Output the (x, y) coordinate of the center of the cell containing the given text.  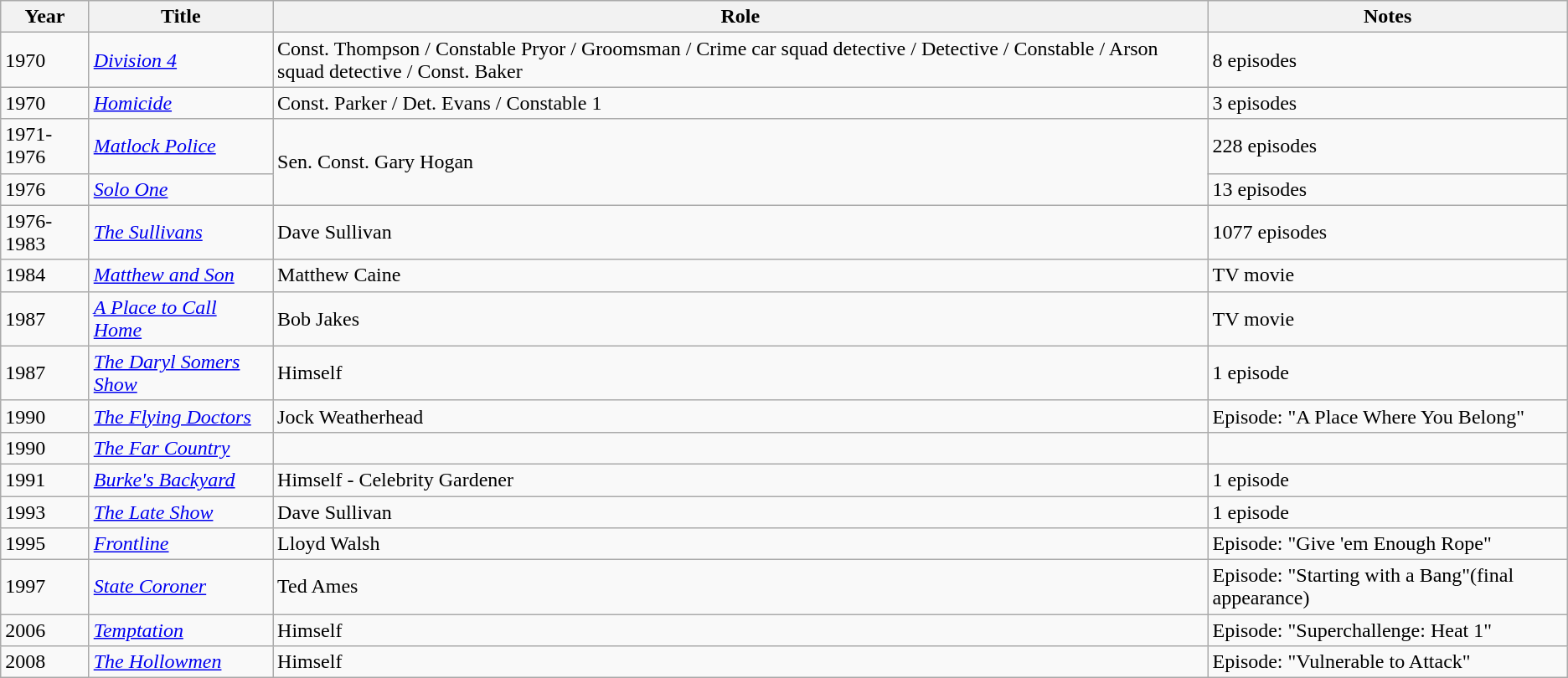
The Daryl Somers Show (181, 373)
Notes (1387, 17)
The Flying Doctors (181, 416)
Jock Weatherhead (740, 416)
1976-1983 (45, 233)
Episode: "Give 'em Enough Rope" (1387, 544)
1077 episodes (1387, 233)
Bob Jakes (740, 318)
Solo One (181, 189)
Burke's Backyard (181, 480)
2008 (45, 662)
Temptation (181, 630)
Division 4 (181, 60)
Lloyd Walsh (740, 544)
2006 (45, 630)
1993 (45, 511)
Episode: "Vulnerable to Attack" (1387, 662)
Const. Thompson / Constable Pryor / Groomsman / Crime car squad detective / Detective / Constable / Arson squad detective / Const. Baker (740, 60)
1971-1976 (45, 146)
A Place to Call Home (181, 318)
1976 (45, 189)
Role (740, 17)
Frontline (181, 544)
1997 (45, 588)
Matthew and Son (181, 275)
Year (45, 17)
The Hollowmen (181, 662)
The Late Show (181, 511)
State Coroner (181, 588)
Ted Ames (740, 588)
Sen. Const. Gary Hogan (740, 162)
1991 (45, 480)
Homicide (181, 103)
The Far Country (181, 448)
1984 (45, 275)
Title (181, 17)
1995 (45, 544)
3 episodes (1387, 103)
Episode: "Starting with a Bang"(final appearance) (1387, 588)
Episode: "A Place Where You Belong" (1387, 416)
228 episodes (1387, 146)
The Sullivans (181, 233)
13 episodes (1387, 189)
Const. Parker / Det. Evans / Constable 1 (740, 103)
Matthew Caine (740, 275)
8 episodes (1387, 60)
Himself - Celebrity Gardener (740, 480)
Matlock Police (181, 146)
Episode: "Superchallenge: Heat 1" (1387, 630)
